Return [X, Y] of the center of cell containing provided text 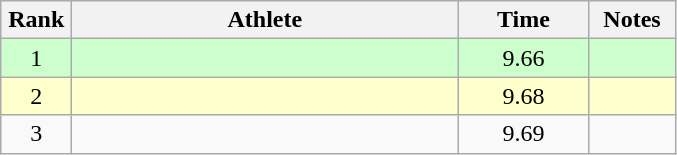
1 [36, 58]
9.66 [524, 58]
9.68 [524, 96]
Notes [632, 20]
Time [524, 20]
9.69 [524, 134]
2 [36, 96]
3 [36, 134]
Athlete [265, 20]
Rank [36, 20]
